Pinpoint the cell where the given text exists, returning its [X, Y] midpoint coordinate. 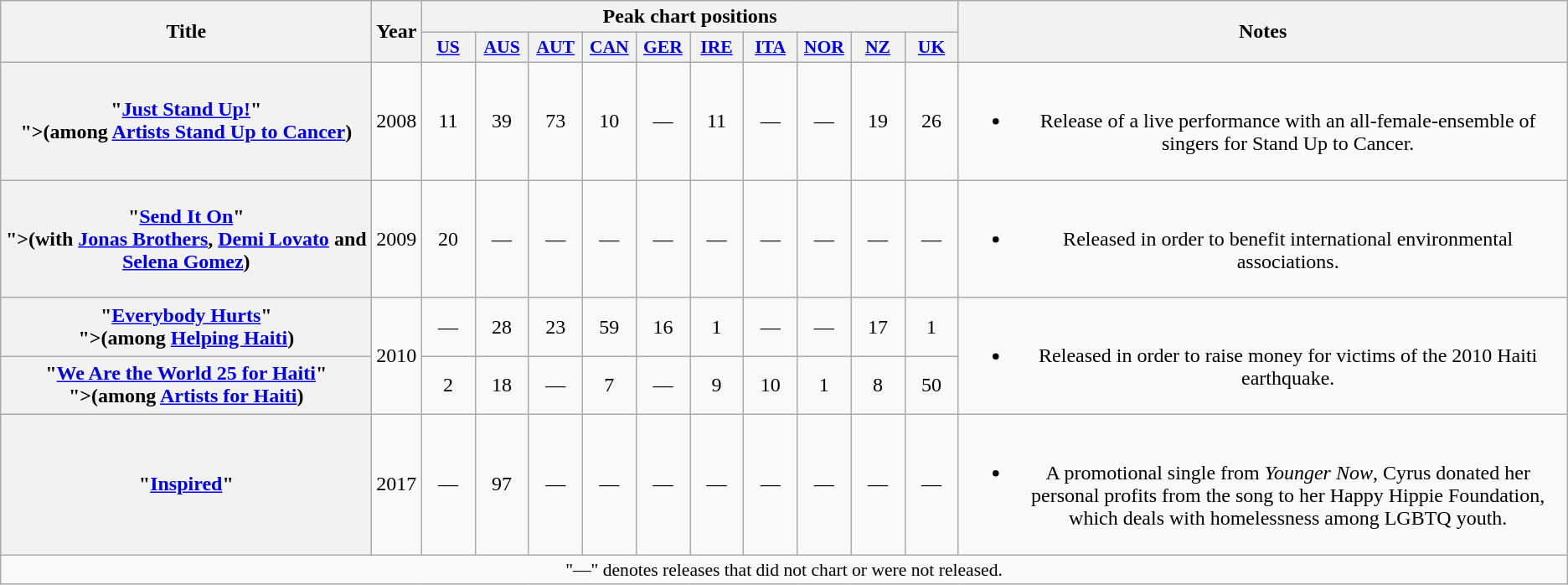
NOR [824, 48]
US [448, 48]
AUT [555, 48]
Year [397, 32]
Released in order to raise money for victims of the 2010 Haiti earthquake. [1263, 356]
16 [663, 327]
59 [609, 327]
28 [502, 327]
26 [931, 121]
20 [448, 238]
2009 [397, 238]
2010 [397, 356]
Released in order to benefit international environmental associations. [1263, 238]
Title [186, 32]
"Just Stand Up!"">(among Artists Stand Up to Cancer) [186, 121]
8 [878, 386]
97 [502, 484]
2017 [397, 484]
"Send It On"">(with Jonas Brothers, Demi Lovato and Selena Gomez) [186, 238]
CAN [609, 48]
18 [502, 386]
Release of a live performance with an all-female-ensemble of singers for Stand Up to Cancer. [1263, 121]
7 [609, 386]
GER [663, 48]
UK [931, 48]
NZ [878, 48]
2008 [397, 121]
Peak chart positions [690, 17]
"—" denotes releases that did not chart or were not released. [784, 570]
"Everybody Hurts"">(among Helping Haiti) [186, 327]
"Inspired" [186, 484]
ITA [771, 48]
39 [502, 121]
Notes [1263, 32]
AUS [502, 48]
"We Are the World 25 for Haiti"">(among Artists for Haiti) [186, 386]
IRE [717, 48]
9 [717, 386]
2 [448, 386]
23 [555, 327]
17 [878, 327]
50 [931, 386]
73 [555, 121]
19 [878, 121]
